Return the (x, y) coordinate for the center point of the cell that contains the specified text.  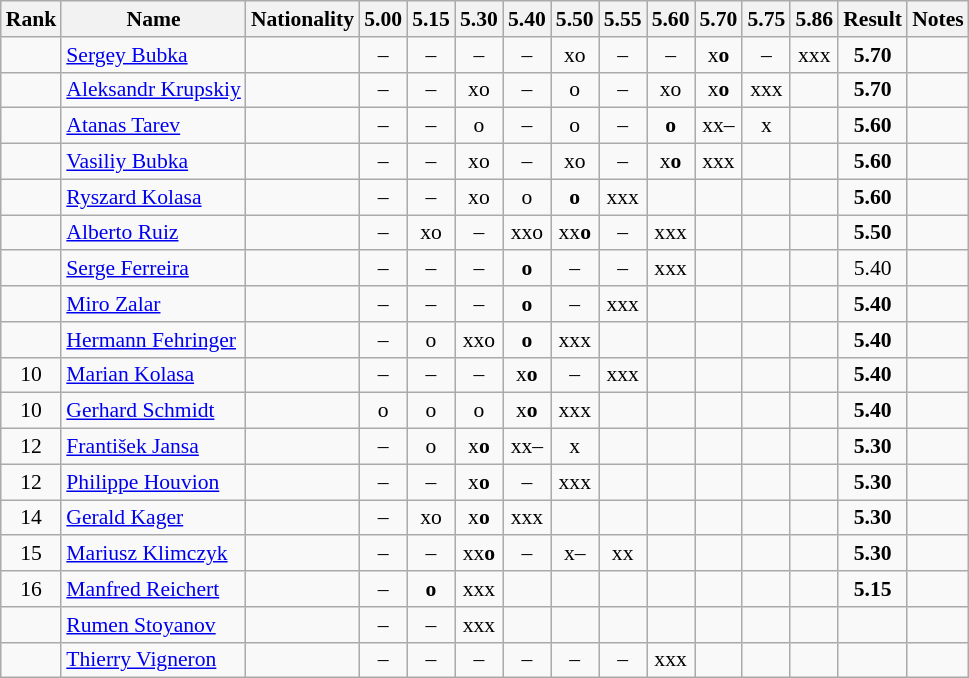
14 (32, 518)
Aleksandr Krupskiy (154, 90)
5.75 (766, 19)
Atanas Tarev (154, 126)
Marian Kolasa (154, 375)
Thierry Vigneron (154, 660)
5.00 (383, 19)
15 (32, 554)
Hermann Fehringer (154, 340)
František Jansa (154, 447)
16 (32, 589)
Ryszard Kolasa (154, 197)
Alberto Ruiz (154, 233)
Sergey Bubka (154, 55)
Serge Ferreira (154, 269)
Manfred Reichert (154, 589)
Nationality (302, 19)
5.55 (623, 19)
Mariusz Klimczyk (154, 554)
Notes (938, 19)
Vasiliy Bubka (154, 162)
Miro Zalar (154, 304)
Rumen Stoyanov (154, 625)
xx (623, 554)
Result (872, 19)
5.86 (814, 19)
Gerald Kager (154, 518)
x– (575, 554)
Gerhard Schmidt (154, 411)
Rank (32, 19)
Philippe Houvion (154, 482)
Name (154, 19)
